From the cell containing the given text, extract its center point as [X, Y] coordinate. 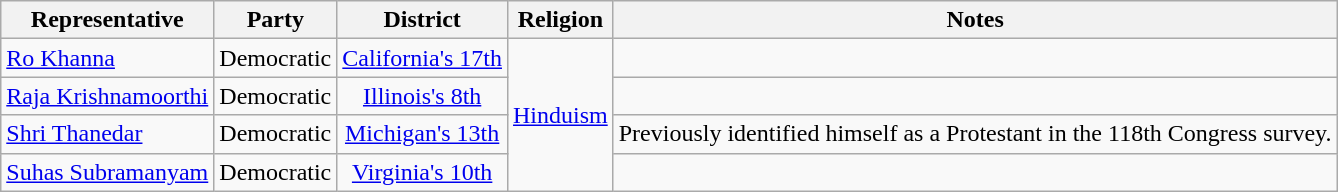
Illinois's 8th [422, 96]
Michigan's 13th [422, 134]
Shri Thanedar [108, 134]
Notes [975, 20]
Suhas Subramanyam [108, 172]
Raja Krishnamoorthi [108, 96]
California's 17th [422, 58]
Previously identified himself as a Protestant in the 118th Congress survey. [975, 134]
Hinduism [560, 115]
Religion [560, 20]
Virginia's 10th [422, 172]
Representative [108, 20]
District [422, 20]
Party [276, 20]
Ro Khanna [108, 58]
